Output the (X, Y) coordinate of the center of the cell containing the given text.  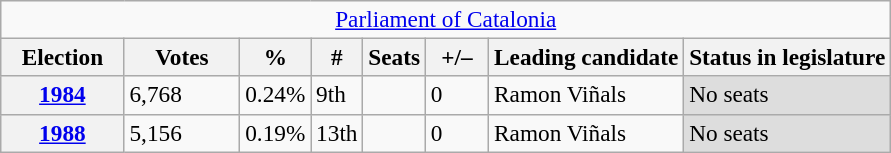
Election (62, 57)
Parliament of Catalonia (446, 19)
Votes (182, 57)
5,156 (182, 133)
# (337, 57)
1984 (62, 95)
+/– (456, 57)
Status in legislature (788, 57)
Seats (394, 57)
% (276, 57)
0.19% (276, 133)
9th (337, 95)
13th (337, 133)
6,768 (182, 95)
0.24% (276, 95)
1988 (62, 133)
Leading candidate (586, 57)
